Return the [x, y] coordinate for the center point of the cell that contains the specified text.  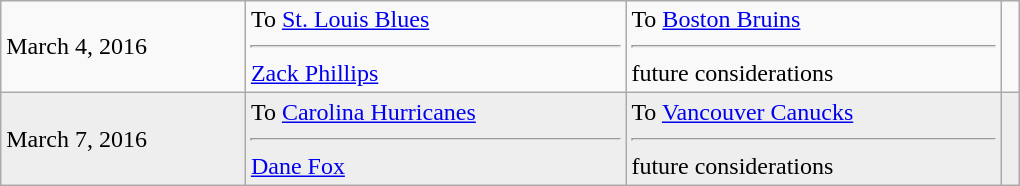
March 7, 2016 [124, 139]
To Carolina Hurricanes Dane Fox [435, 139]
To St. Louis Blues Zack Phillips [435, 47]
To Vancouver Canucks future considerations [814, 139]
To Boston Bruins future considerations [814, 47]
March 4, 2016 [124, 47]
